Return the [x, y] coordinate for the center point of the cell that contains the specified text.  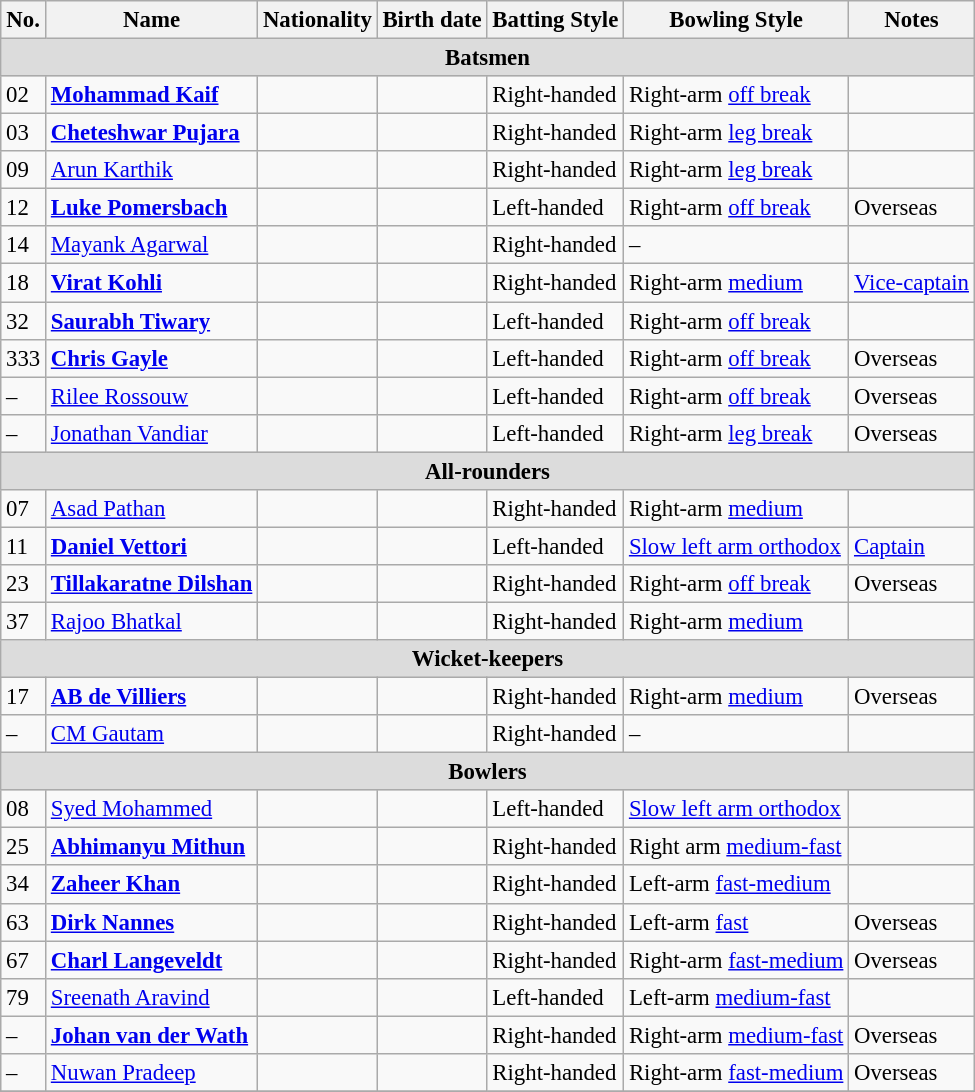
07 [24, 509]
14 [24, 245]
Batsmen [488, 58]
Tillakaratne Dilshan [152, 584]
12 [24, 208]
No. [24, 20]
11 [24, 546]
Dirk Nannes [152, 922]
17 [24, 697]
Cheteshwar Pujara [152, 133]
Right arm medium-fast [736, 847]
32 [24, 321]
Captain [912, 546]
Johan van der Wath [152, 1035]
Bowling Style [736, 20]
18 [24, 283]
37 [24, 621]
Virat Kohli [152, 283]
Sreenath Aravind [152, 997]
79 [24, 997]
25 [24, 847]
67 [24, 960]
Charl Langeveldt [152, 960]
Mayank Agarwal [152, 245]
Nuwan Pradeep [152, 1073]
All-rounders [488, 471]
Saurabh Tiwary [152, 321]
AB de Villiers [152, 697]
Luke Pomersbach [152, 208]
08 [24, 809]
63 [24, 922]
Left-arm medium-fast [736, 997]
Notes [912, 20]
Wicket-keepers [488, 659]
Nationality [318, 20]
Chris Gayle [152, 358]
Mohammad Kaif [152, 95]
Batting Style [556, 20]
333 [24, 358]
CM Gautam [152, 734]
Zaheer Khan [152, 885]
Arun Karthik [152, 170]
Rilee Rossouw [152, 396]
Asad Pathan [152, 509]
Jonathan Vandiar [152, 433]
Abhimanyu Mithun [152, 847]
Bowlers [488, 772]
34 [24, 885]
Name [152, 20]
Syed Mohammed [152, 809]
Daniel Vettori [152, 546]
Left-arm fast [736, 922]
Right-arm medium-fast [736, 1035]
Left-arm fast-medium [736, 885]
Birth date [432, 20]
09 [24, 170]
02 [24, 95]
Rajoo Bhatkal [152, 621]
Vice-captain [912, 283]
03 [24, 133]
23 [24, 584]
